Output the (X, Y) coordinate of the center of the cell containing the given text.  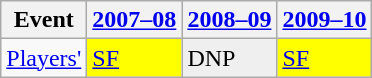
DNP (230, 58)
Event (44, 20)
2007–08 (134, 20)
2008–09 (230, 20)
Players' (44, 58)
2009–10 (324, 20)
